Find where the given text appears and provide that cell's center as (x, y) coordinate. 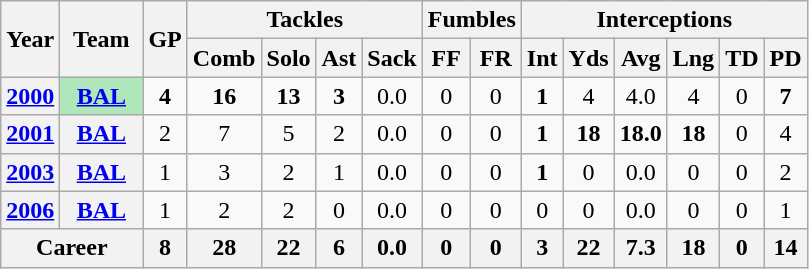
PD (786, 58)
16 (224, 96)
28 (224, 248)
7.3 (640, 248)
6 (339, 248)
2006 (30, 210)
Avg (640, 58)
Comb (224, 58)
Solo (288, 58)
Fumbles (472, 20)
Career (72, 248)
Interceptions (664, 20)
13 (288, 96)
Int (542, 58)
Yds (588, 58)
2001 (30, 134)
TD (742, 58)
GP (165, 39)
18.0 (640, 134)
14 (786, 248)
5 (288, 134)
4.0 (640, 96)
2003 (30, 172)
Tackles (304, 20)
Ast (339, 58)
8 (165, 248)
FR (496, 58)
2000 (30, 96)
Sack (392, 58)
Team (102, 39)
Year (30, 39)
FF (446, 58)
Lng (693, 58)
